Pinpoint the cell where the given text exists, returning its [X, Y] midpoint coordinate. 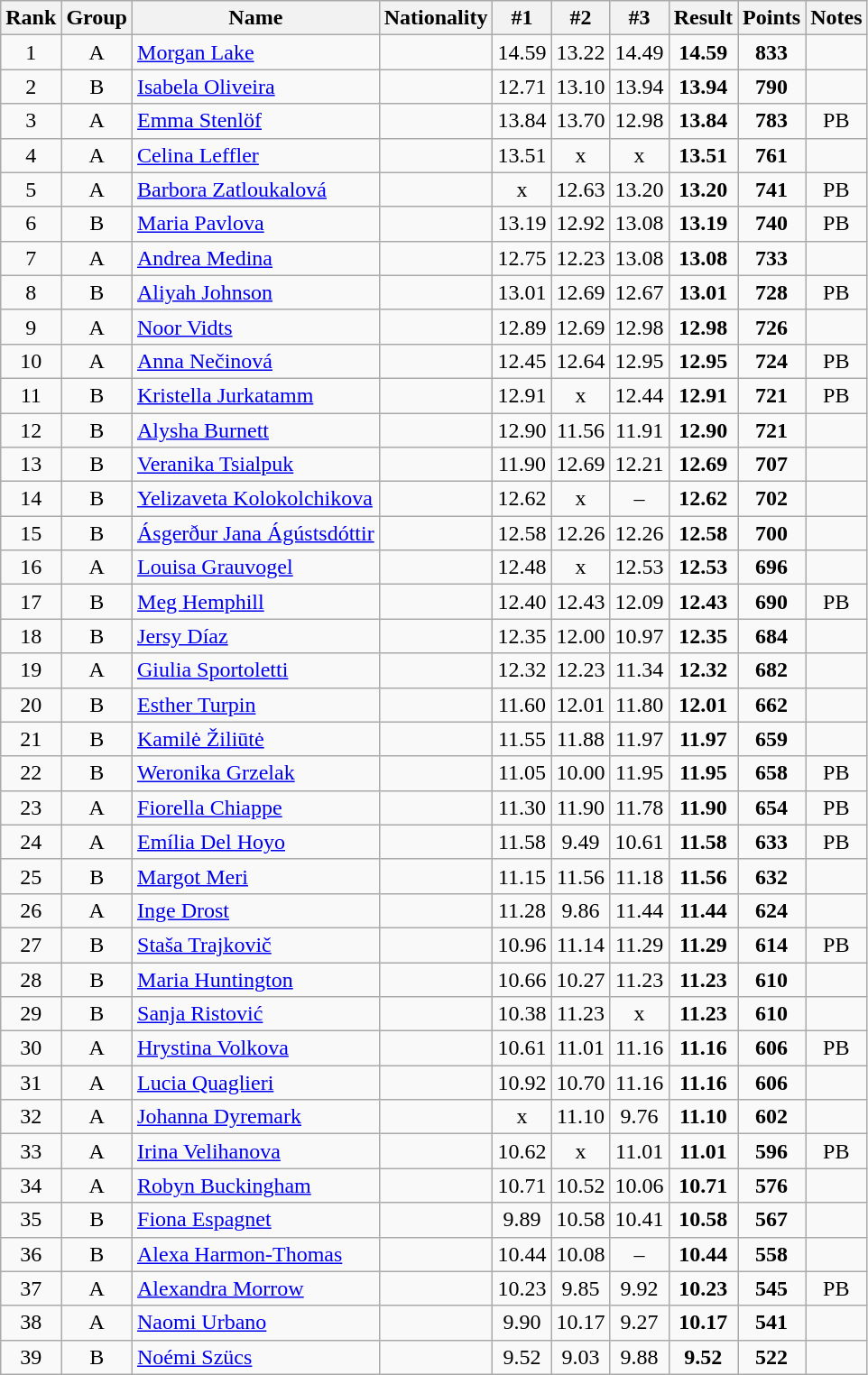
3 [31, 121]
32 [31, 1117]
700 [772, 533]
12.75 [522, 258]
5 [31, 189]
2 [31, 87]
9 [31, 327]
11.05 [522, 773]
707 [772, 465]
761 [772, 155]
12.00 [581, 636]
12.89 [522, 327]
Kamilė Žiliūtė [256, 739]
12.67 [639, 292]
Johanna Dyremark [256, 1117]
726 [772, 327]
#1 [522, 18]
15 [31, 533]
Veranika Tsialpuk [256, 465]
Andrea Medina [256, 258]
18 [31, 636]
654 [772, 807]
702 [772, 499]
Noor Vidts [256, 327]
602 [772, 1117]
10.08 [581, 1254]
11.34 [639, 670]
13 [31, 465]
Noémi Szücs [256, 1357]
567 [772, 1220]
39 [31, 1357]
Emma Stenlöf [256, 121]
684 [772, 636]
Points [772, 18]
9.49 [581, 842]
36 [31, 1254]
Giulia Sportoletti [256, 670]
783 [772, 121]
34 [31, 1186]
Aliyah Johnson [256, 292]
Barbora Zatloukalová [256, 189]
12.92 [581, 224]
632 [772, 876]
20 [31, 705]
10.06 [639, 1186]
23 [31, 807]
31 [31, 1083]
7 [31, 258]
12.09 [639, 602]
Anna Nečinová [256, 361]
11.30 [522, 807]
11.14 [581, 945]
11.91 [639, 430]
740 [772, 224]
545 [772, 1288]
10.41 [639, 1220]
Sanja Ristović [256, 1014]
11.55 [522, 739]
558 [772, 1254]
Esther Turpin [256, 705]
19 [31, 670]
Weronika Grzelak [256, 773]
8 [31, 292]
9.03 [581, 1357]
10.96 [522, 945]
Fiona Espagnet [256, 1220]
11.78 [639, 807]
Alysha Burnett [256, 430]
Margot Meri [256, 876]
9.92 [639, 1288]
10.97 [639, 636]
#2 [581, 18]
Louisa Grauvogel [256, 568]
11.80 [639, 705]
541 [772, 1323]
16 [31, 568]
12.48 [522, 568]
724 [772, 361]
Inge Drost [256, 910]
624 [772, 910]
Group [97, 18]
10.38 [522, 1014]
14.49 [639, 52]
9.89 [522, 1220]
17 [31, 602]
22 [31, 773]
790 [772, 87]
Name [256, 18]
35 [31, 1220]
Lucia Quaglieri [256, 1083]
Kristella Jurkatamm [256, 395]
Celina Leffler [256, 155]
690 [772, 602]
9.86 [581, 910]
11.28 [522, 910]
11.15 [522, 876]
Nationality [436, 18]
659 [772, 739]
12.44 [639, 395]
13.22 [581, 52]
682 [772, 670]
Irina Velihanova [256, 1151]
24 [31, 842]
833 [772, 52]
28 [31, 979]
Jersy Díaz [256, 636]
38 [31, 1323]
658 [772, 773]
11 [31, 395]
11.18 [639, 876]
10.52 [581, 1186]
Notes [836, 18]
11.88 [581, 739]
576 [772, 1186]
Emília Del Hoyo [256, 842]
33 [31, 1151]
12.21 [639, 465]
Meg Hemphill [256, 602]
29 [31, 1014]
Alexa Harmon-Thomas [256, 1254]
596 [772, 1151]
21 [31, 739]
12.64 [581, 361]
11.60 [522, 705]
Maria Pavlova [256, 224]
Hrystina Volkova [256, 1048]
9.27 [639, 1323]
9.76 [639, 1117]
12.71 [522, 87]
Fiorella Chiappe [256, 807]
522 [772, 1357]
10.62 [522, 1151]
9.85 [581, 1288]
4 [31, 155]
12.45 [522, 361]
Ásgerður Jana Ágústsdóttir [256, 533]
728 [772, 292]
13.70 [581, 121]
733 [772, 258]
27 [31, 945]
Naomi Urbano [256, 1323]
30 [31, 1048]
614 [772, 945]
9.90 [522, 1323]
Morgan Lake [256, 52]
10.70 [581, 1083]
633 [772, 842]
#3 [639, 18]
37 [31, 1288]
Maria Huntington [256, 979]
Result [703, 18]
Robyn Buckingham [256, 1186]
9.88 [639, 1357]
10.92 [522, 1083]
Staša Trajkovič [256, 945]
12.40 [522, 602]
741 [772, 189]
1 [31, 52]
696 [772, 568]
10 [31, 361]
662 [772, 705]
12.63 [581, 189]
10.66 [522, 979]
10.27 [581, 979]
26 [31, 910]
Rank [31, 18]
Yelizaveta Kolokolchikova [256, 499]
13.10 [581, 87]
12 [31, 430]
6 [31, 224]
14 [31, 499]
25 [31, 876]
Isabela Oliveira [256, 87]
Alexandra Morrow [256, 1288]
10.00 [581, 773]
